Pinpoint the cell where the given text exists, returning its (x, y) midpoint coordinate. 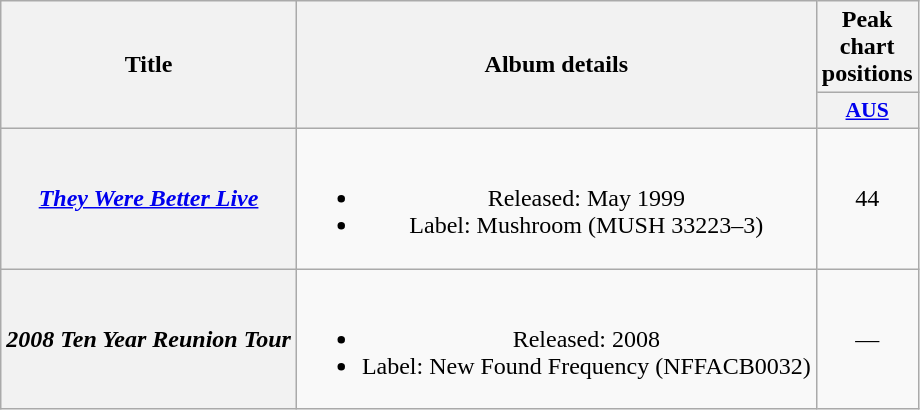
— (867, 338)
Album details (556, 65)
AUS (867, 111)
Released: May 1999Label: Mushroom (MUSH 33223–3) (556, 198)
Title (149, 65)
44 (867, 198)
Peak chartpositions (867, 47)
Released: 2008Label: New Found Frequency (NFFACB0032) (556, 338)
They Were Better Live (149, 198)
2008 Ten Year Reunion Tour (149, 338)
